Find where the given text appears and provide that cell's center as (X, Y) coordinate. 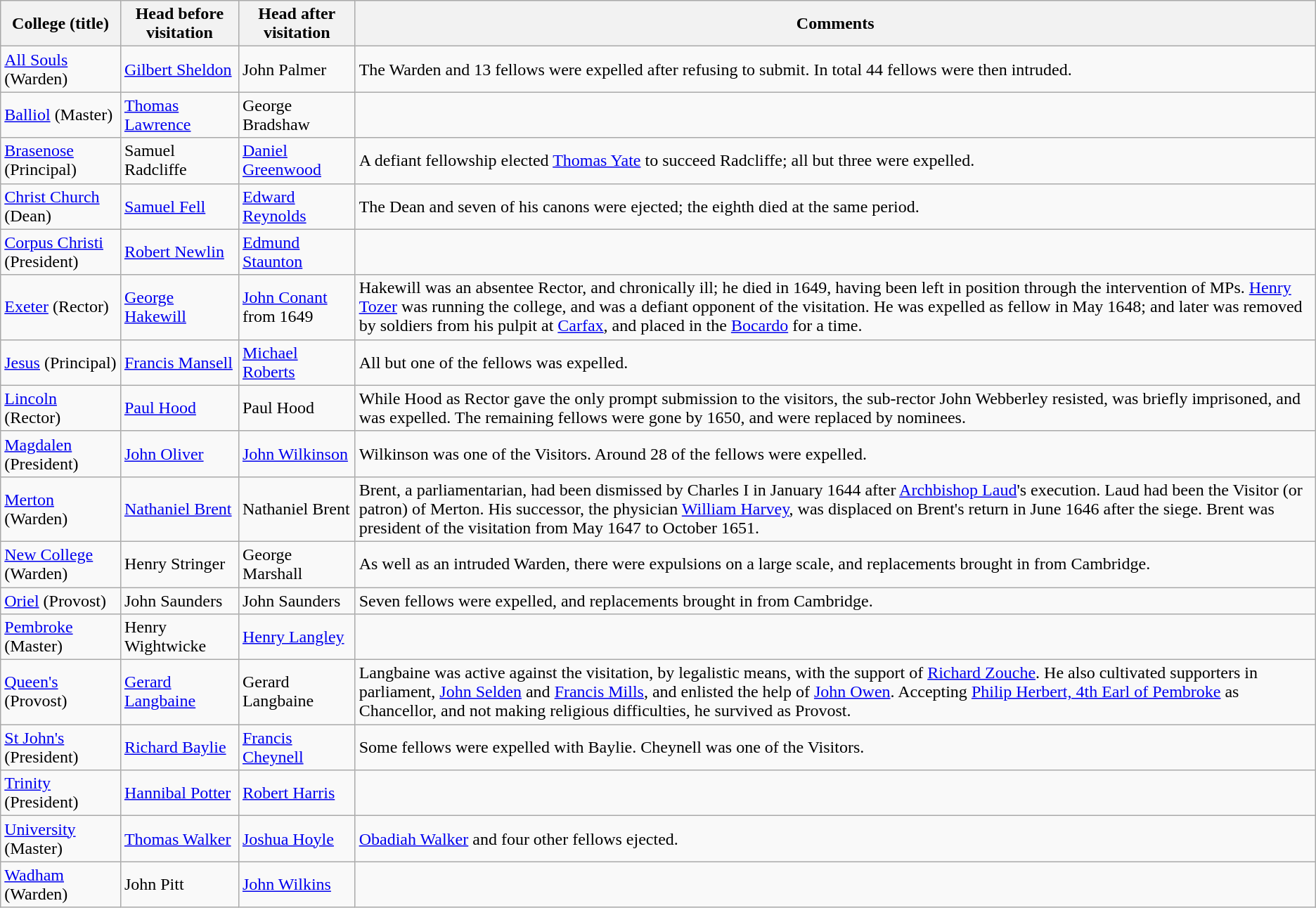
As well as an intruded Warden, there were expulsions on a large scale, and replacements brought in from Cambridge. (835, 564)
Some fellows were expelled with Baylie. Cheynell was one of the Visitors. (835, 748)
John Pitt (179, 884)
New College (Warden) (60, 564)
Seven fellows were expelled, and replacements brought in from Cambridge. (835, 601)
Head before visitation (179, 24)
All Souls (Warden) (60, 69)
A defiant fellowship elected Thomas Yate to succeed Radcliffe; all but three were expelled. (835, 160)
John Conant from 1649 (297, 307)
All but one of the fellows was expelled. (835, 363)
Wadham (Warden) (60, 884)
Richard Baylie (179, 748)
Magdalen (President) (60, 454)
Brasenose (Principal) (60, 160)
Trinity (President) (60, 793)
Merton (Warden) (60, 509)
Thomas Lawrence (179, 115)
John Wilkins (297, 884)
Thomas Walker (179, 839)
Michael Roberts (297, 363)
Corpus Christi (President) (60, 252)
Lincoln (Rector) (60, 408)
Francis Mansell (179, 363)
Comments (835, 24)
John Wilkinson (297, 454)
University (Master) (60, 839)
Balliol (Master) (60, 115)
Pembroke (Master) (60, 637)
Gilbert Sheldon (179, 69)
Edward Reynolds (297, 207)
Henry Wightwicke (179, 637)
George Hakewill (179, 307)
Francis Cheynell (297, 748)
George Marshall (297, 564)
Hannibal Potter (179, 793)
Robert Harris (297, 793)
John Oliver (179, 454)
College (title) (60, 24)
Edmund Staunton (297, 252)
The Dean and seven of his canons were ejected; the eighth died at the same period. (835, 207)
Exeter (Rector) (60, 307)
Wilkinson was one of the Visitors. Around 28 of the fellows were expelled. (835, 454)
Henry Stringer (179, 564)
The Warden and 13 fellows were expelled after refusing to submit. In total 44 fellows were then intruded. (835, 69)
Joshua Hoyle (297, 839)
Queen's (Provost) (60, 692)
Henry Langley (297, 637)
St John's (President) (60, 748)
Samuel Fell (179, 207)
Jesus (Principal) (60, 363)
Obadiah Walker and four other fellows ejected. (835, 839)
Robert Newlin (179, 252)
John Palmer (297, 69)
Christ Church (Dean) (60, 207)
Oriel (Provost) (60, 601)
George Bradshaw (297, 115)
Head after visitation (297, 24)
Daniel Greenwood (297, 160)
Samuel Radcliffe (179, 160)
